Scan for the cell matching the given text and deliver its [X, Y] coordinate at center. 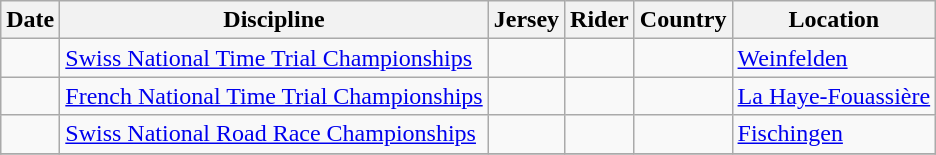
Weinfelden [834, 58]
Rider [600, 20]
Discipline [274, 20]
La Haye-Fouassière [834, 96]
Location [834, 20]
Swiss National Road Race Championships [274, 134]
French National Time Trial Championships [274, 96]
Date [30, 20]
Swiss National Time Trial Championships [274, 58]
Country [683, 20]
Fischingen [834, 134]
Jersey [526, 20]
